Return [x, y] of the center of cell containing provided text 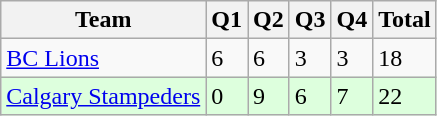
22 [405, 96]
0 [227, 96]
Q3 [310, 20]
Q2 [269, 20]
9 [269, 96]
Total [405, 20]
BC Lions [104, 58]
7 [352, 96]
18 [405, 58]
Q1 [227, 20]
Team [104, 20]
Q4 [352, 20]
Calgary Stampeders [104, 96]
